Output the (X, Y) coordinate of the center of the cell containing the given text.  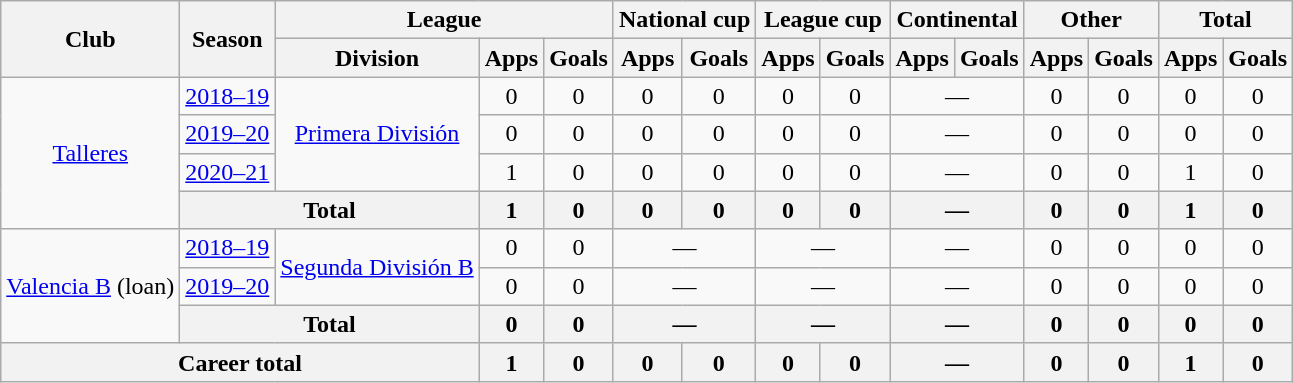
Continental (957, 20)
League cup (823, 20)
Valencia B (loan) (90, 286)
Career total (240, 362)
Club (90, 39)
Season (228, 39)
Talleres (90, 153)
Primera División (377, 134)
National cup (684, 20)
Division (377, 58)
League (444, 20)
Segunda División B (377, 267)
2020–21 (228, 172)
Other (1091, 20)
